Find where the given text appears and provide that cell's center as (x, y) coordinate. 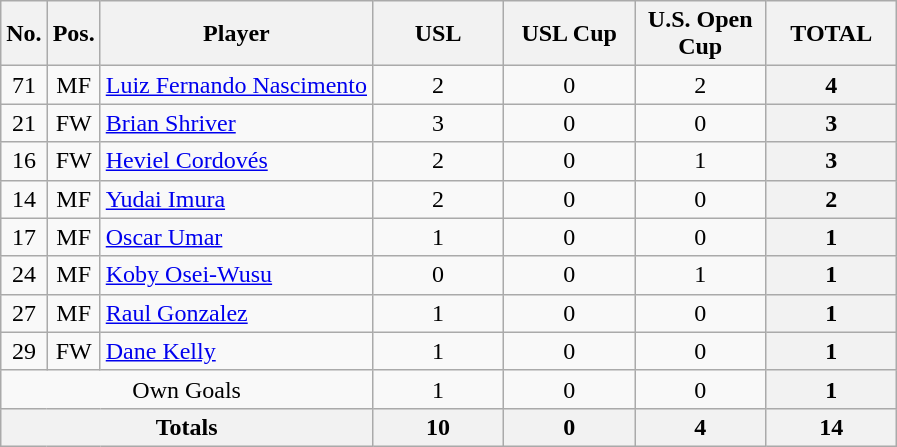
Pos. (74, 34)
24 (24, 275)
USL (438, 34)
71 (24, 85)
17 (24, 237)
Raul Gonzalez (236, 313)
Player (236, 34)
16 (24, 161)
USL Cup (570, 34)
Totals (187, 427)
Dane Kelly (236, 351)
TOTAL (832, 34)
27 (24, 313)
Heviel Cordovés (236, 161)
21 (24, 123)
Luiz Fernando Nascimento (236, 85)
Yudai Imura (236, 199)
U.S. Open Cup (700, 34)
29 (24, 351)
No. (24, 34)
10 (438, 427)
Own Goals (187, 389)
Oscar Umar (236, 237)
Koby Osei-Wusu (236, 275)
Brian Shriver (236, 123)
